Search for the cell housing the specified text and yield its [x, y] center coordinate. 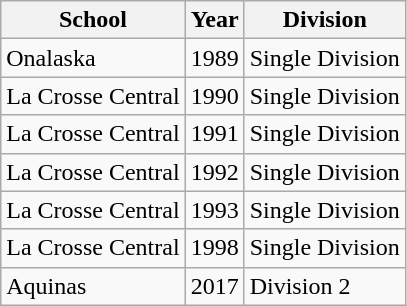
1993 [214, 210]
Year [214, 20]
1991 [214, 134]
Division 2 [324, 286]
Aquinas [93, 286]
1989 [214, 58]
Division [324, 20]
1998 [214, 248]
2017 [214, 286]
1992 [214, 172]
1990 [214, 96]
Onalaska [93, 58]
School [93, 20]
